Detect which cell encompasses the target text, then output its (X, Y) center coordinate. 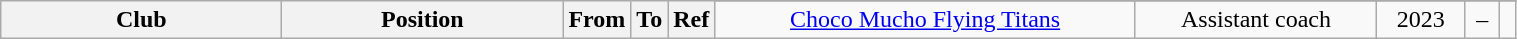
2023 (1421, 20)
Ref (692, 20)
Club (142, 20)
Position (422, 20)
– (1482, 20)
From (597, 20)
Choco Mucho Flying Titans (926, 20)
To (650, 20)
Assistant coach (1256, 20)
